Capture the cell that displays the provided text and extract its [x, y] central coordinate. 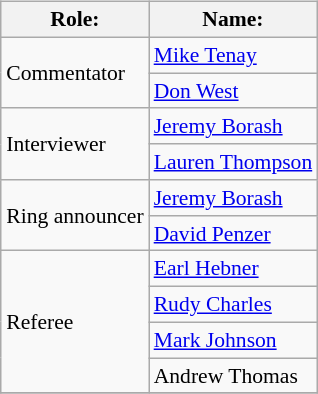
Name: [234, 20]
Role: [74, 20]
Andrew Thomas [234, 376]
Interviewer [74, 144]
Referee [74, 322]
David Penzer [234, 233]
Ring announcer [74, 216]
Mark Johnson [234, 340]
Mike Tenay [234, 55]
Lauren Thompson [234, 162]
Earl Hebner [234, 269]
Commentator [74, 72]
Don West [234, 91]
Rudy Charles [234, 305]
